Locate the cell with the specified text and output its (x, y) center coordinate. 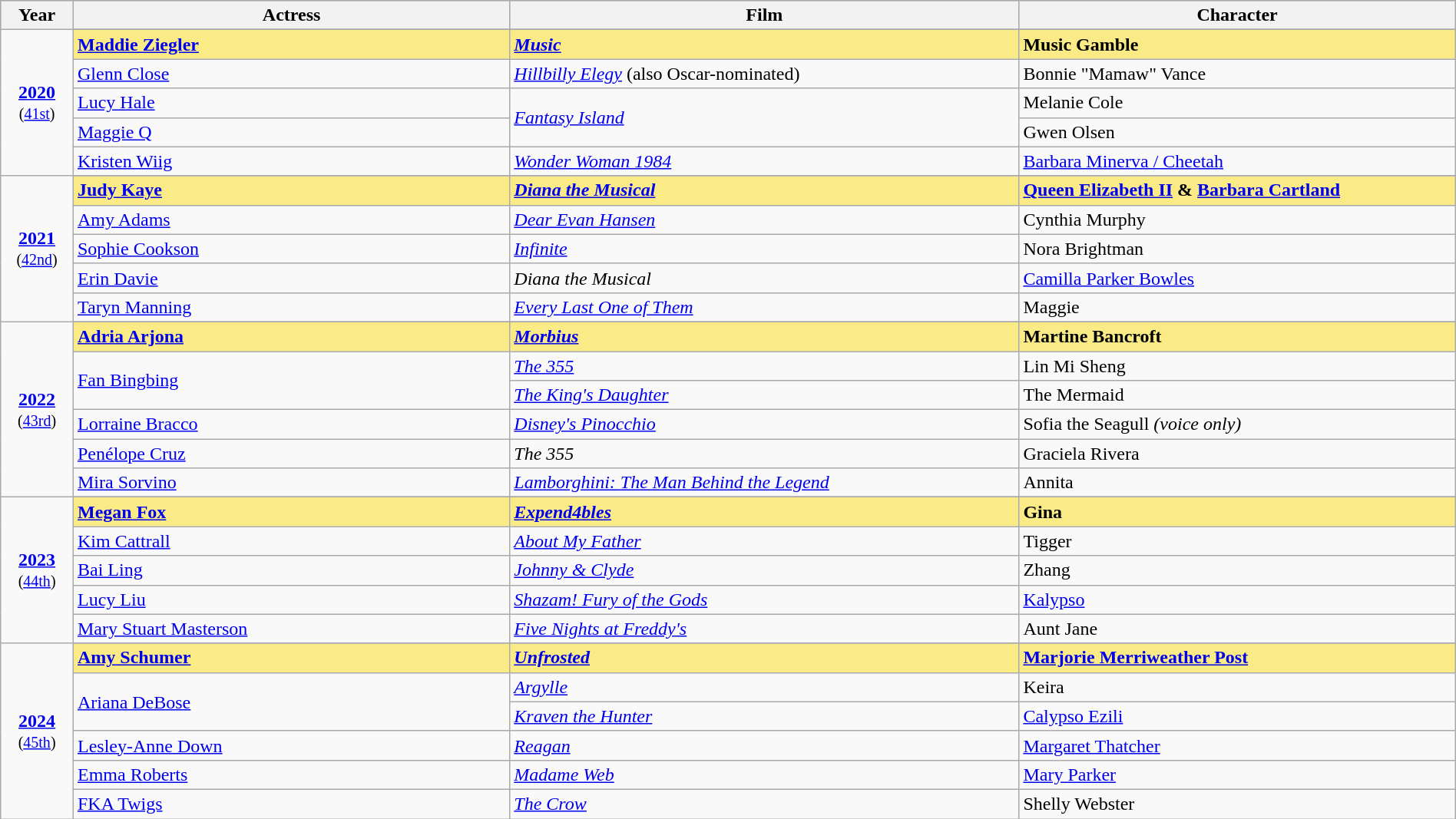
Argylle (765, 687)
2021(42nd) (37, 249)
Maggie Q (291, 132)
Penélope Cruz (291, 454)
Aunt Jane (1237, 629)
Melanie Cole (1237, 103)
Shazam! Fury of the Gods (765, 599)
Disney's Pinocchio (765, 424)
Amy Schumer (291, 658)
Judy Kaye (291, 190)
Mira Sorvino (291, 483)
Kalypso (1237, 599)
Emma Roberts (291, 774)
Martine Bancroft (1237, 336)
Megan Fox (291, 512)
2020(41st) (37, 103)
Cynthia Murphy (1237, 220)
Barbara Minerva / Cheetah (1237, 161)
Lamborghini: The Man Behind the Legend (765, 483)
Kristen Wiig (291, 161)
Infinite (765, 249)
Kim Cattrall (291, 541)
Keira (1237, 687)
Madame Web (765, 774)
Calypso Ezili (1237, 716)
Annita (1237, 483)
About My Father (765, 541)
Music Gamble (1237, 45)
Music (765, 45)
Ariana DeBose (291, 702)
Five Nights at Freddy's (765, 629)
Gwen Olsen (1237, 132)
Mary Parker (1237, 774)
The Crow (765, 804)
Erin Davie (291, 278)
Lucy Hale (291, 103)
Lucy Liu (291, 599)
Marjorie Merriweather Post (1237, 658)
Camilla Parker Bowles (1237, 278)
Character (1237, 15)
Gina (1237, 512)
The King's Daughter (765, 395)
Amy Adams (291, 220)
Sofia the Seagull (voice only) (1237, 424)
Sophie Cookson (291, 249)
2024(45th) (37, 731)
Tigger (1237, 541)
Zhang (1237, 570)
Nora Brightman (1237, 249)
Actress (291, 15)
Expend4bles (765, 512)
Johnny & Clyde (765, 570)
2022(43rd) (37, 409)
Maggie (1237, 307)
The Mermaid (1237, 395)
Taryn Manning (291, 307)
Hillbilly Elegy (also Oscar-nominated) (765, 74)
Queen Elizabeth II & Barbara Cartland (1237, 190)
Fan Bingbing (291, 381)
Film (765, 15)
Wonder Woman 1984 (765, 161)
Bonnie "Mamaw" Vance (1237, 74)
Lorraine Bracco (291, 424)
Year (37, 15)
Glenn Close (291, 74)
Reagan (765, 745)
Margaret Thatcher (1237, 745)
Dear Evan Hansen (765, 220)
Lesley-Anne Down (291, 745)
Adria Arjona (291, 336)
Mary Stuart Masterson (291, 629)
FKA Twigs (291, 804)
Unfrosted (765, 658)
Morbius (765, 336)
Every Last One of Them (765, 307)
Bai Ling (291, 570)
2023(44th) (37, 570)
Kraven the Hunter (765, 716)
Fantasy Island (765, 117)
Lin Mi Sheng (1237, 366)
Maddie Ziegler (291, 45)
Graciela Rivera (1237, 454)
Shelly Webster (1237, 804)
